Capture the cell that displays the provided text and extract its (X, Y) central coordinate. 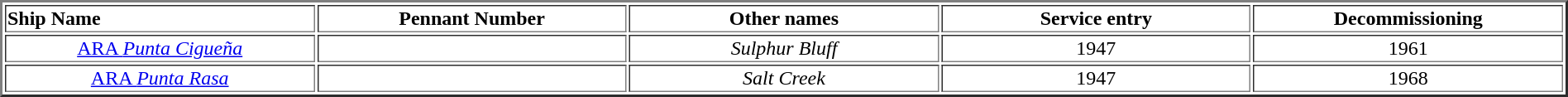
Other names (784, 18)
Pennant Number (471, 18)
1961 (1408, 48)
Service entry (1096, 18)
ARA Punta Cigueña (160, 48)
ARA Punta Rasa (160, 78)
Salt Creek (784, 78)
1968 (1408, 78)
Ship Name (160, 18)
Decommissioning (1408, 18)
Sulphur Bluff (784, 48)
